Scan for the cell matching the given text and deliver its [x, y] coordinate at center. 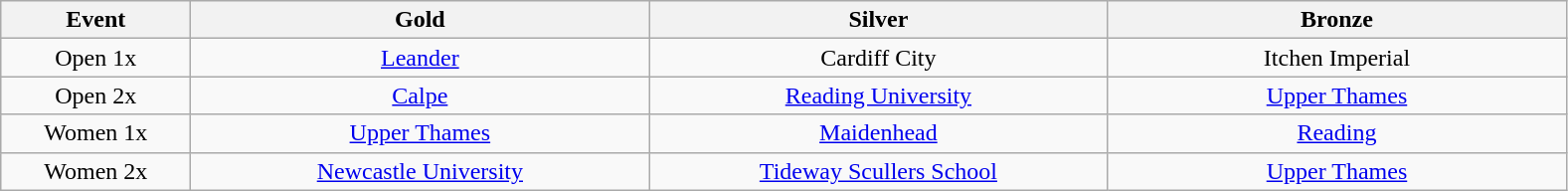
Event [95, 20]
Bronze [1336, 20]
Reading University [879, 95]
Maidenhead [879, 133]
Women 2x [95, 171]
Cardiff City [879, 58]
Tideway Scullers School [879, 171]
Gold [420, 20]
Open 1x [95, 58]
Newcastle University [420, 171]
Itchen Imperial [1336, 58]
Silver [879, 20]
Women 1x [95, 133]
Reading [1336, 133]
Calpe [420, 95]
Open 2x [95, 95]
Leander [420, 58]
